Determine the (x, y) coordinate at the center of the cell enclosing the given text.  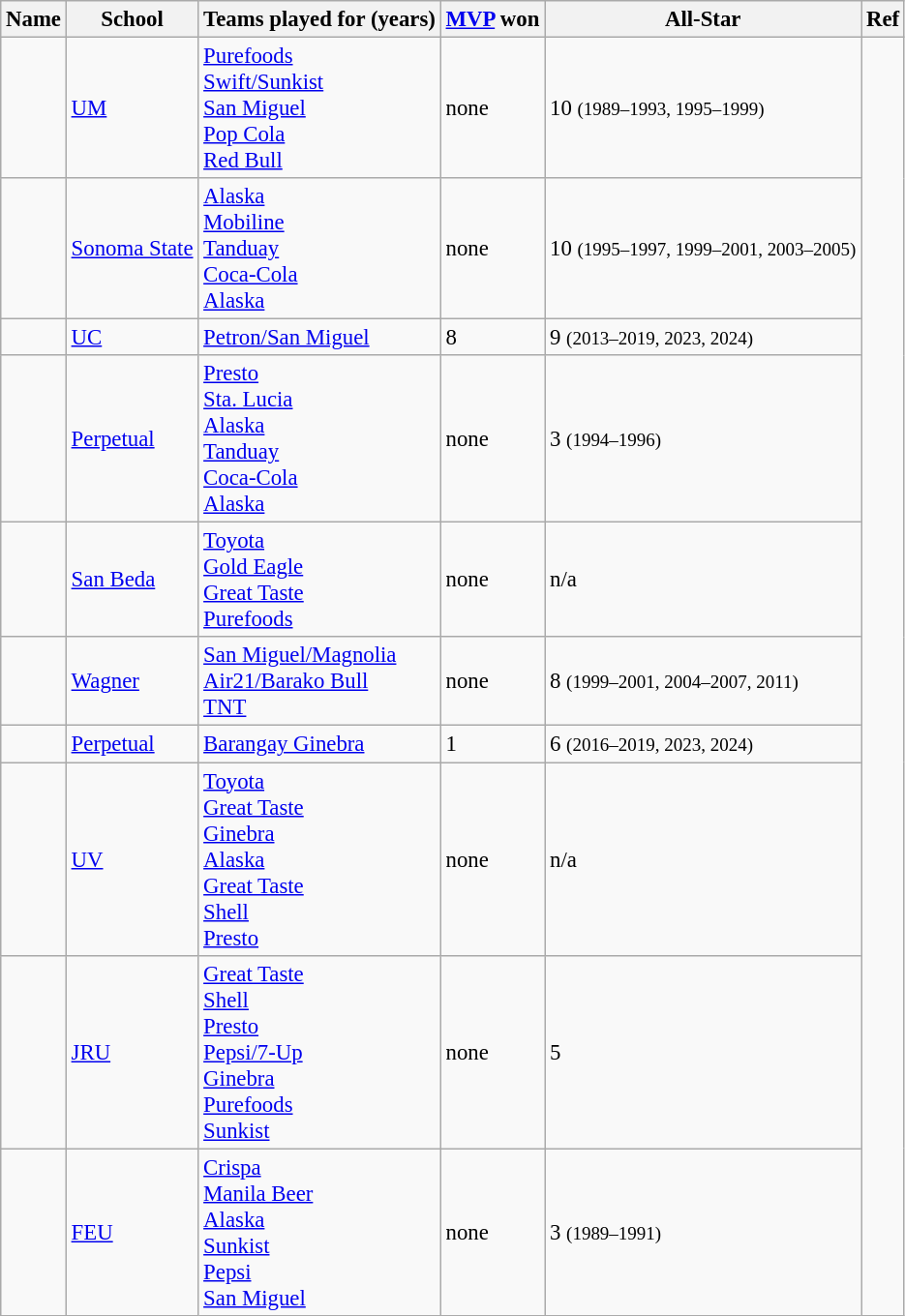
Toyota Gold Eagle Great Taste Purefoods (319, 581)
8 (1999–2001, 2004–2007, 2011) (703, 681)
Barangay Ginebra (319, 744)
8 (492, 338)
10 (1989–1993, 1995–1999) (703, 108)
Ref (883, 19)
San Beda (132, 581)
San Miguel/Magnolia Air21/Barako Bull TNT (319, 681)
5 (703, 1052)
School (132, 19)
Crispa Manila Beer Alaska Sunkist Pepsi San Miguel (319, 1233)
UV (132, 859)
3 (1989–1991) (703, 1233)
3 (1994–1996) (703, 439)
Wagner (132, 681)
9 (2013–2019, 2023, 2024) (703, 338)
1 (492, 744)
UC (132, 338)
Purefoods Swift/Sunkist San Miguel Pop Cola Red Bull (319, 108)
Teams played for (years) (319, 19)
JRU (132, 1052)
MVP won (492, 19)
Presto Sta. Lucia Alaska Tanduay Coca-Cola Alaska (319, 439)
Toyota Great Taste Ginebra Alaska Great Taste Shell Presto (319, 859)
UM (132, 108)
Alaska Mobiline Tanduay Coca-Cola Alaska (319, 249)
6 (2016–2019, 2023, 2024) (703, 744)
Name (34, 19)
10 (1995–1997, 1999–2001, 2003–2005) (703, 249)
Sonoma State (132, 249)
Great Taste Shell Presto Pepsi/7-Up Ginebra Purefoods Sunkist (319, 1052)
All-Star (703, 19)
FEU (132, 1233)
Petron/San Miguel (319, 338)
